Determine the [x, y] coordinate at the center of the cell enclosing the given text.  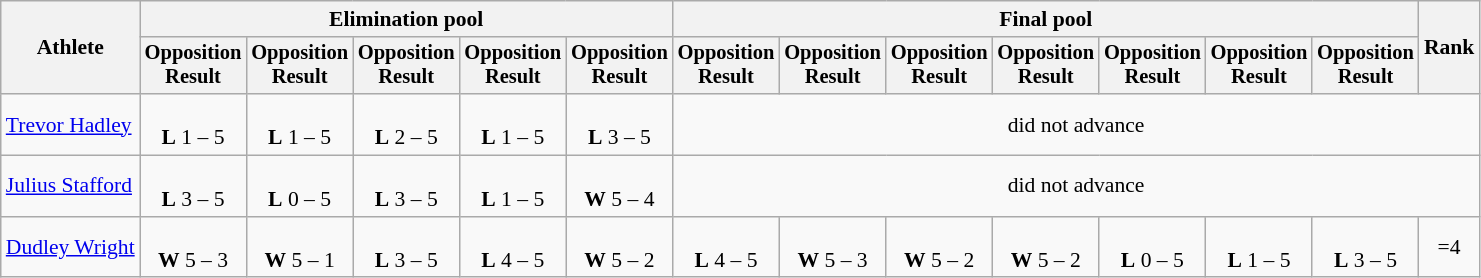
Rank [1450, 48]
=4 [1450, 248]
W 5 – 1 [300, 248]
Julius Stafford [70, 186]
Elimination pool [406, 19]
W 5 – 4 [620, 186]
L 2 – 5 [406, 124]
Dudley Wright [70, 248]
Trevor Hadley [70, 124]
Final pool [1046, 19]
Athlete [70, 48]
